Return the [x, y] coordinate for the center point of the cell that contains the specified text.  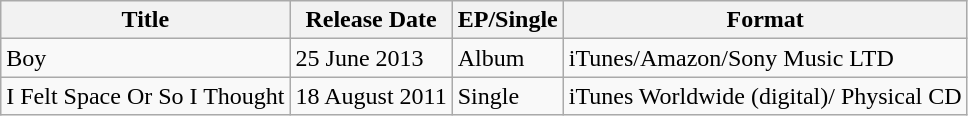
Boy [146, 58]
18 August 2011 [371, 96]
Album [508, 58]
I Felt Space Or So I Thought [146, 96]
Format [765, 20]
iTunes/Amazon/Sony Music LTD [765, 58]
iTunes Worldwide (digital)/ Physical CD [765, 96]
25 June 2013 [371, 58]
EP/Single [508, 20]
Title [146, 20]
Release Date [371, 20]
Single [508, 96]
